Detect which cell encompasses the target text, then output its [X, Y] center coordinate. 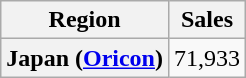
Japan (Oricon) [85, 58]
Sales [206, 20]
Region [85, 20]
71,933 [206, 58]
